Locate the cell with the specified text and output its (x, y) center coordinate. 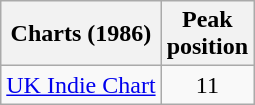
Peakposition (207, 34)
UK Indie Chart (81, 85)
11 (207, 85)
Charts (1986) (81, 34)
